Return [X, Y] of the center of cell containing provided text 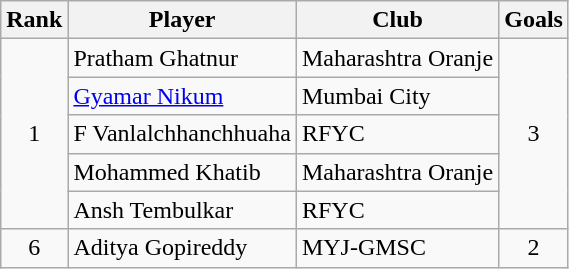
Goals [534, 20]
Player [182, 20]
Gyamar Nikum [182, 96]
Club [397, 20]
Mumbai City [397, 96]
Rank [34, 20]
2 [534, 248]
F Vanlalchhanchhuaha [182, 134]
MYJ-GMSC [397, 248]
Mohammed Khatib [182, 172]
3 [534, 134]
Aditya Gopireddy [182, 248]
Pratham Ghatnur [182, 58]
1 [34, 134]
6 [34, 248]
Ansh Tembulkar [182, 210]
